Pinpoint the cell where the given text exists, returning its [x, y] midpoint coordinate. 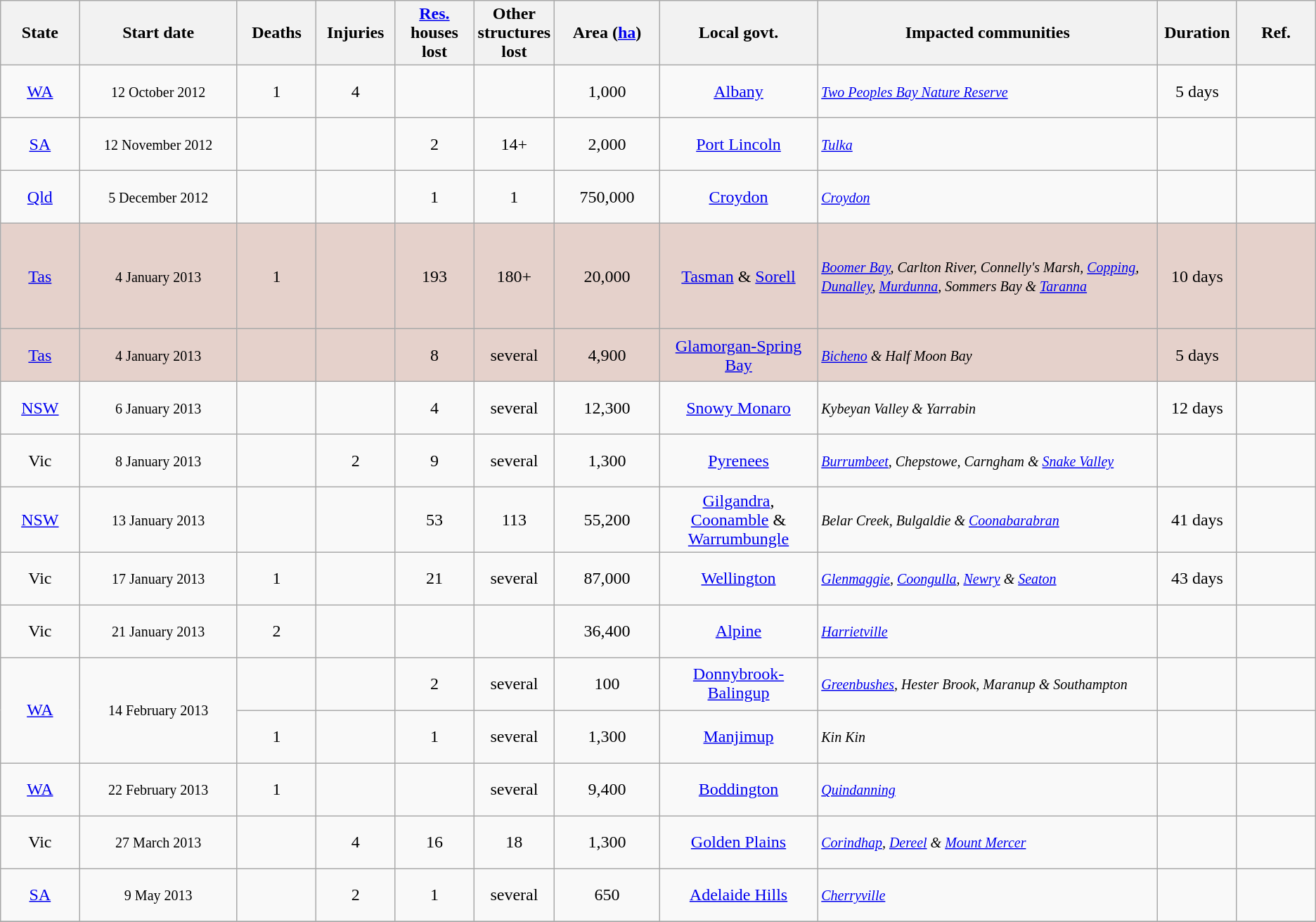
193 [434, 276]
Alpine [738, 632]
Glenmaggie, Coongulla, Newry & Seaton [988, 578]
Area (ha) [607, 33]
Donnybrook-Balingup [738, 684]
State [40, 33]
Quindanning [988, 789]
Other structures lost [515, 33]
8 [434, 356]
Impacted communities [988, 33]
Snowy Monaro [738, 408]
Port Lincoln [738, 145]
87,000 [607, 578]
41 days [1197, 520]
22 February 2013 [158, 789]
9 [434, 461]
Local govt. [738, 33]
Duration [1197, 33]
53 [434, 520]
13 January 2013 [158, 520]
Start date [158, 33]
12,300 [607, 408]
Ref. [1276, 33]
10 days [1197, 276]
1,000 [607, 91]
36,400 [607, 632]
Tulka [988, 145]
17 January 2013 [158, 578]
21 [434, 578]
650 [607, 895]
Greenbushes, Hester Brook, Maranup & Southampton [988, 684]
Qld [40, 197]
Kin Kin [988, 737]
Cherryville [988, 895]
Injuries [356, 33]
16 [434, 843]
Albany [738, 91]
8 January 2013 [158, 461]
12 days [1197, 408]
Two Peoples Bay Nature Reserve [988, 91]
14+ [515, 145]
6 January 2013 [158, 408]
9 May 2013 [158, 895]
12 October 2012 [158, 91]
12 November 2012 [158, 145]
Kybeyan Valley & Yarrabin [988, 408]
750,000 [607, 197]
180+ [515, 276]
Gilgandra, Coonamble & Warrumbungle [738, 520]
14 February 2013 [158, 710]
Boomer Bay, Carlton River, Connelly's Marsh, Copping, Dunalley, Murdunna, Sommers Bay & Taranna [988, 276]
5 December 2012 [158, 197]
Tasman & Sorell [738, 276]
9,400 [607, 789]
20,000 [607, 276]
27 March 2013 [158, 843]
Golden Plains [738, 843]
100 [607, 684]
113 [515, 520]
2,000 [607, 145]
Adelaide Hills [738, 895]
55,200 [607, 520]
Res. houses lost [434, 33]
Burrumbeet, Chepstowe, Carngham & Snake Valley [988, 461]
4,900 [607, 356]
Corindhap, Dereel & Mount Mercer [988, 843]
Wellington [738, 578]
Boddington [738, 789]
Deaths [276, 33]
21 January 2013 [158, 632]
18 [515, 843]
Pyrenees [738, 461]
Manjimup [738, 737]
43 days [1197, 578]
Bicheno & Half Moon Bay [988, 356]
Belar Creek, Bulgaldie & Coonabarabran [988, 520]
Harrietville [988, 632]
Glamorgan-Spring Bay [738, 356]
